From the cell containing the given text, extract its center point as (x, y) coordinate. 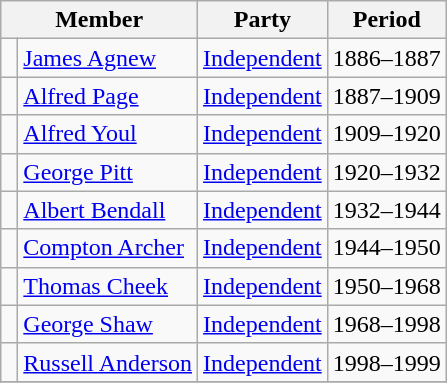
1998–1999 (386, 362)
Thomas Cheek (108, 286)
Alfred Youl (108, 134)
Member (100, 20)
George Pitt (108, 172)
Period (386, 20)
Albert Bendall (108, 210)
1944–1950 (386, 248)
1920–1932 (386, 172)
1968–1998 (386, 324)
1909–1920 (386, 134)
1886–1887 (386, 58)
1932–1944 (386, 210)
1887–1909 (386, 96)
Alfred Page (108, 96)
Russell Anderson (108, 362)
George Shaw (108, 324)
James Agnew (108, 58)
Compton Archer (108, 248)
1950–1968 (386, 286)
Party (263, 20)
